Return the [x, y] coordinate for the center point of the cell that contains the specified text.  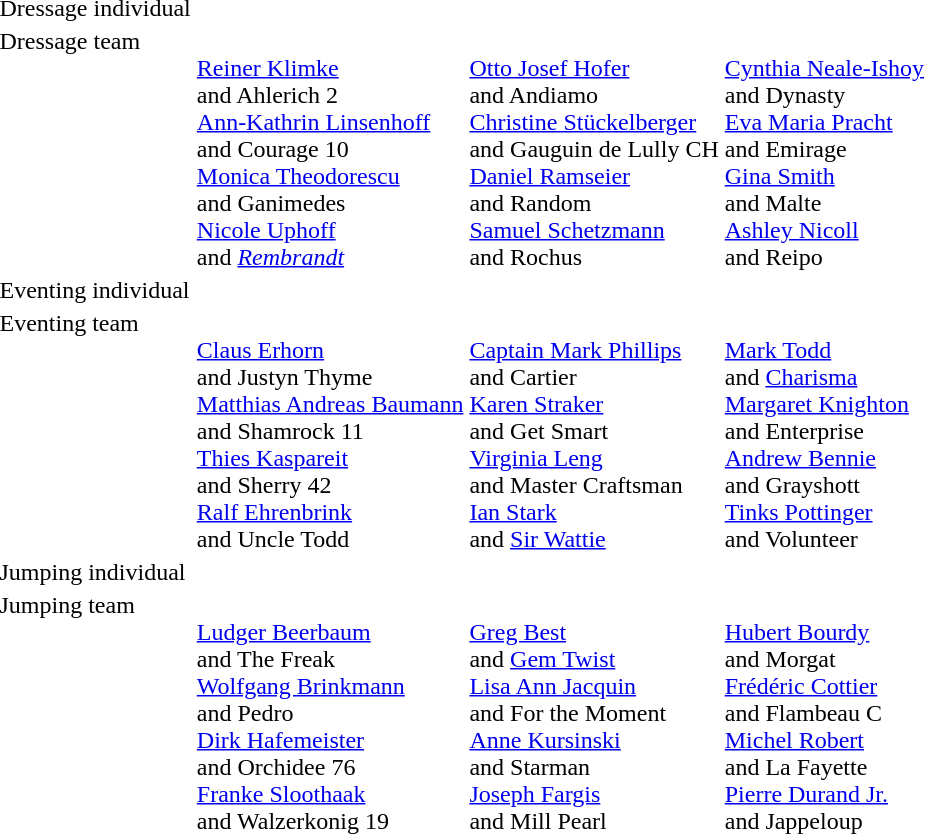
Reiner Klimke and Ahlerich 2 Ann-Kathrin Linsenhoff and Courage 10 Monica Theodorescu and Ganimedes Nicole Uphoff and Rembrandt [330, 149]
Mark Todd and Charisma Margaret Knighton and Enterprise Andrew Bennie and Grayshott Tinks Pottinger and Volunteer [824, 431]
Claus Erhorn and Justyn Thyme Matthias Andreas Baumann and Shamrock 11 Thies Kaspareit and Sherry 42 Ralf Ehrenbrink and Uncle Todd [330, 431]
Captain Mark Phillips and Cartier Karen Straker and Get Smart Virginia Leng and Master Craftsman Ian Stark and Sir Wattie [594, 431]
Otto Josef Hofer and Andiamo Christine Stückelberger and Gauguin de Lully CH Daniel Ramseier and Random Samuel Schetzmann and Rochus [594, 149]
Cynthia Neale-Ishoy and Dynasty Eva Maria Pracht and Emirage Gina Smith and Malte Ashley Nicoll and Reipo [824, 149]
